Pinpoint the cell where the given text exists, returning its (x, y) midpoint coordinate. 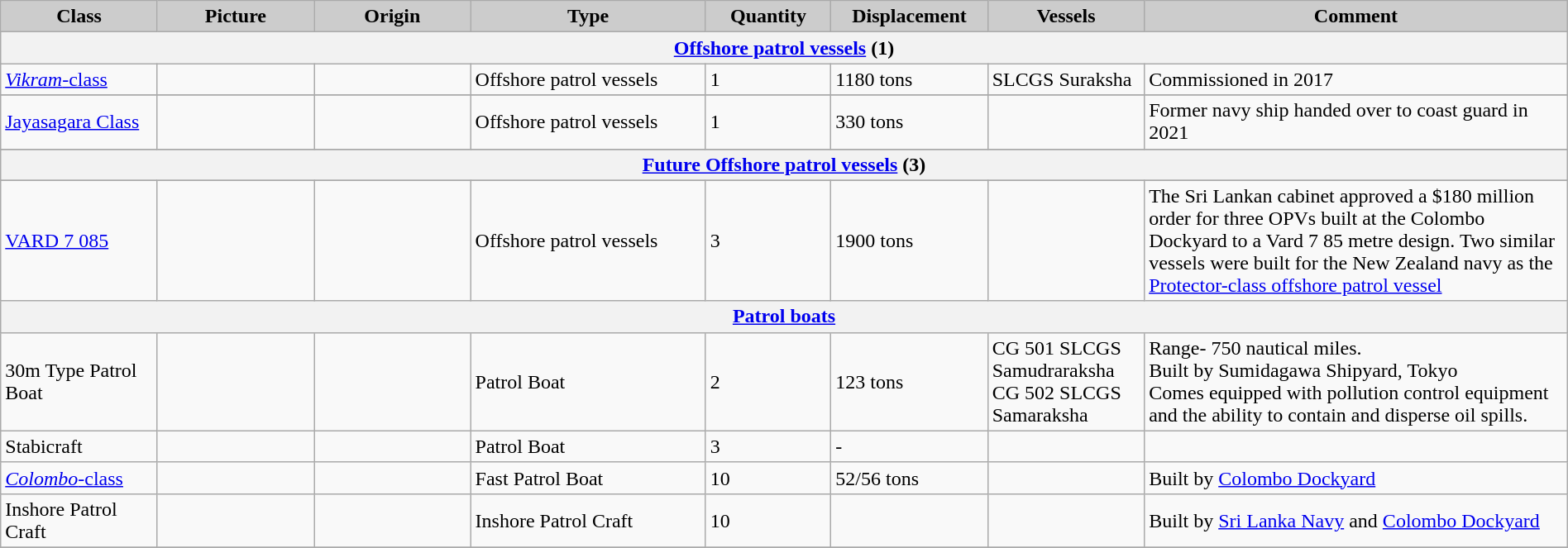
Type (588, 17)
Origin (392, 17)
Class (79, 17)
1900 tons (910, 241)
Colombo-class (79, 478)
2 (768, 382)
Vessels (1065, 17)
Quantity (768, 17)
Future Offshore patrol vessels (3) (784, 164)
Picture (235, 17)
Former navy ship handed over to coast guard in 2021 (1356, 122)
Jayasagara Class (79, 122)
52/56 tons (910, 478)
123 tons (910, 382)
Comment (1356, 17)
330 tons (910, 122)
Offshore patrol vessels (1) (784, 48)
- (910, 446)
Patrol boats (784, 317)
Stabicraft (79, 446)
Built by Sri Lanka Navy and Colombo Dockyard (1356, 521)
SLCGS Suraksha (1065, 79)
VARD 7 085 (79, 241)
Vikram-class (79, 79)
CG 501 SLCGS Samudraraksha CG 502 SLCGS Samaraksha (1065, 382)
1180 tons (910, 79)
30m Type Patrol Boat (79, 382)
Commissioned in 2017 (1356, 79)
Displacement (910, 17)
Built by Colombo Dockyard (1356, 478)
Fast Patrol Boat (588, 478)
